Determine the (X, Y) coordinate at the center of the cell enclosing the given text.  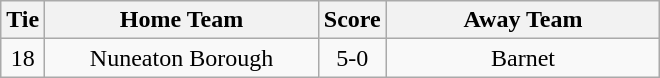
18 (23, 58)
Barnet (523, 58)
Nuneaton Borough (182, 58)
Tie (23, 20)
Score (352, 20)
Away Team (523, 20)
Home Team (182, 20)
5-0 (352, 58)
